Return [X, Y] of the center of cell containing provided text 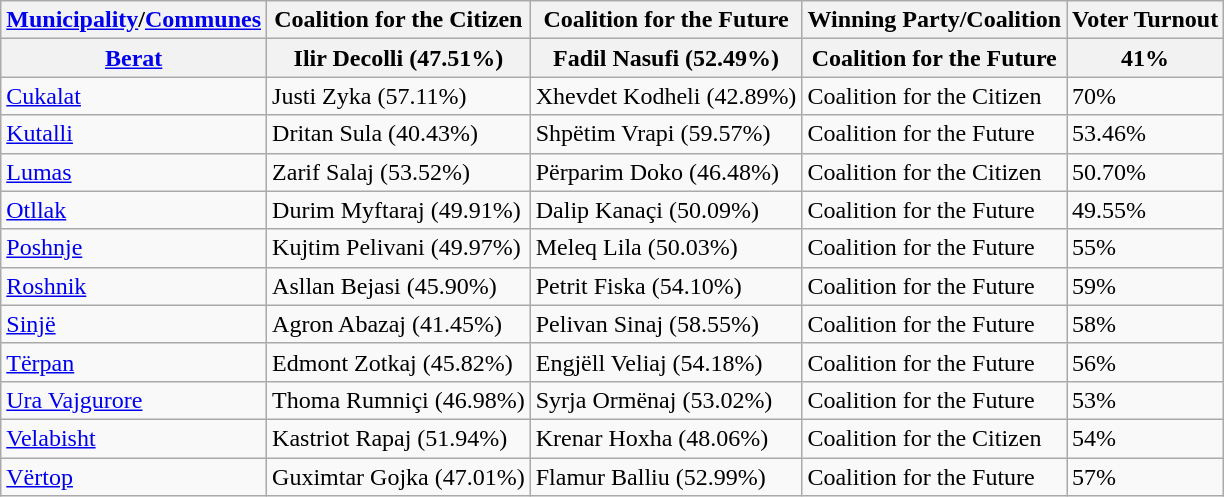
Ilir Decolli (47.51%) [399, 58]
Berat [134, 58]
55% [1146, 248]
Pelivan Sinaj (58.55%) [666, 324]
Krenar Hoxha (48.06%) [666, 438]
Cukalat [134, 96]
Kastriot Rapaj (51.94%) [399, 438]
Meleq Lila (50.03%) [666, 248]
Zarif Salaj (53.52%) [399, 172]
Vërtop [134, 477]
Thoma Rumniçi (46.98%) [399, 400]
Ura Vajgurore [134, 400]
Syrja Ormënaj (53.02%) [666, 400]
Winning Party/Coalition [934, 20]
53% [1146, 400]
Municipality/Communes [134, 20]
Fadil Nasufi (52.49%) [666, 58]
Voter Turnout [1146, 20]
Petrit Fiska (54.10%) [666, 286]
Flamur Balliu (52.99%) [666, 477]
Durim Myftaraj (49.91%) [399, 210]
Sinjë [134, 324]
49.55% [1146, 210]
Justi Zyka (57.11%) [399, 96]
Engjëll Veliaj (54.18%) [666, 362]
Guximtar Gojka (47.01%) [399, 477]
Shpëtim Vrapi (59.57%) [666, 134]
58% [1146, 324]
59% [1146, 286]
Tërpan [134, 362]
Përparim Doko (46.48%) [666, 172]
41% [1146, 58]
Lumas [134, 172]
Xhevdet Kodheli (42.89%) [666, 96]
Edmont Zotkaj (45.82%) [399, 362]
Velabisht [134, 438]
Kutalli [134, 134]
Kujtim Pelivani (49.97%) [399, 248]
54% [1146, 438]
Agron Abazaj (41.45%) [399, 324]
Dalip Kanaçi (50.09%) [666, 210]
Otllak [134, 210]
53.46% [1146, 134]
Poshnje [134, 248]
57% [1146, 477]
Roshnik [134, 286]
50.70% [1146, 172]
56% [1146, 362]
70% [1146, 96]
Dritan Sula (40.43%) [399, 134]
Asllan Bejasi (45.90%) [399, 286]
